Determine the [X, Y] coordinate at the center of the cell enclosing the given text.  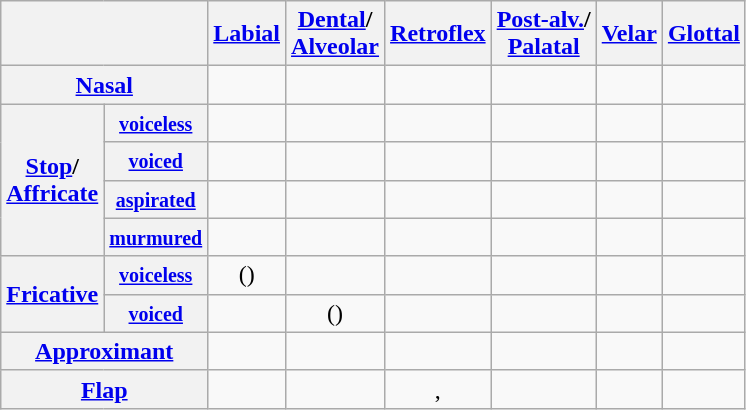
Stop/Affricate [52, 180]
Glottal [704, 34]
Flap [104, 389]
aspirated [156, 199]
Retroflex [438, 34]
Approximant [104, 351]
Fricative [52, 294]
Velar [629, 34]
Labial [247, 34]
murmured [156, 237]
Post-alv./Palatal [544, 34]
Nasal [104, 85]
, [438, 389]
Dental/Alveolar [336, 34]
